Extract the [x, y] coordinate from the center of the cell holding the provided text.  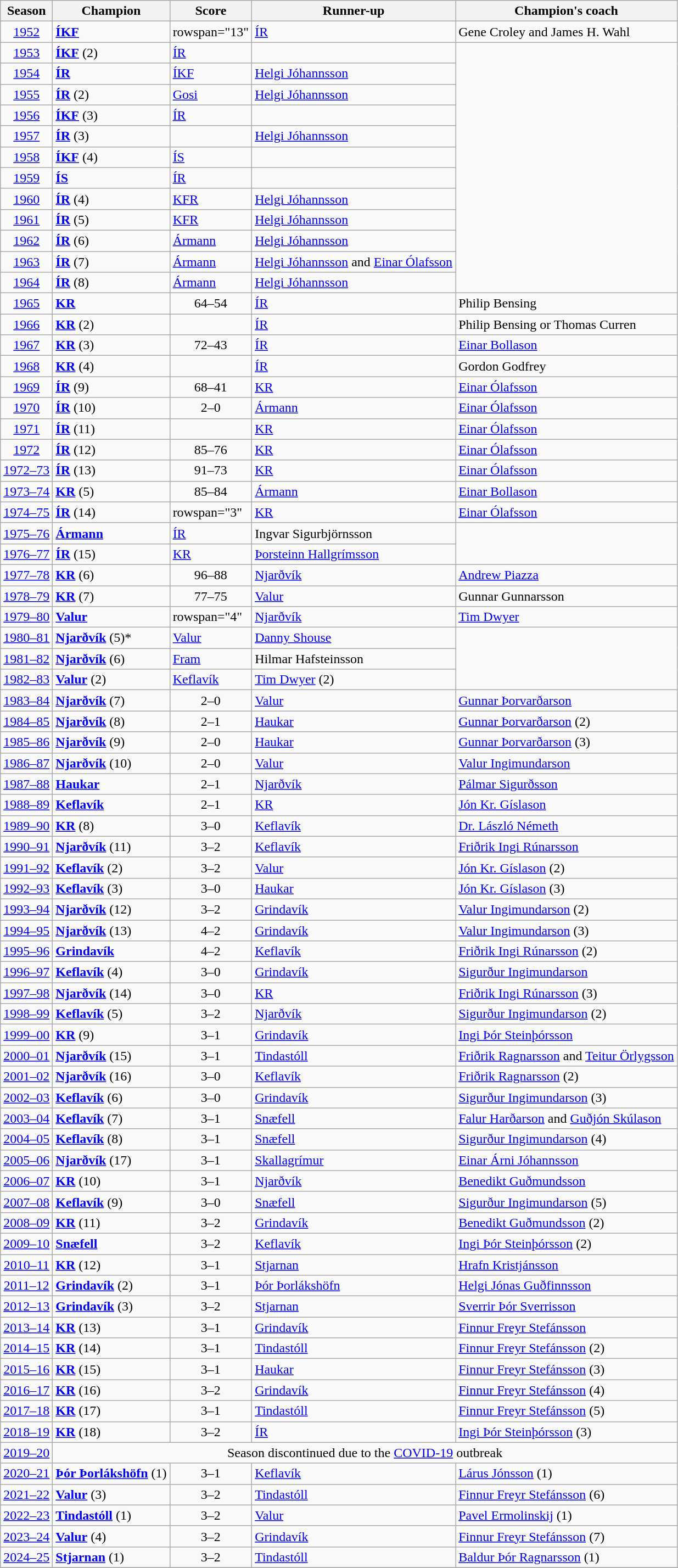
1987–88 [26, 784]
64–54 [211, 304]
Finnur Freyr Stefánsson (3) [567, 1369]
Keflavík (9) [111, 1202]
Njarðvík (15) [111, 1056]
Gunnar Þorvarðarson (2) [567, 721]
KR (10) [111, 1181]
Champion [111, 11]
1983–84 [26, 701]
Friðrik Ingi Rúnarsson [567, 847]
Fram [211, 659]
1979–80 [26, 617]
Valur (3) [111, 1494]
Champion's coach [567, 11]
1972 [26, 450]
91–73 [211, 471]
2009–10 [26, 1244]
1988–89 [26, 805]
Valur Ingimundarson (3) [567, 931]
1958 [26, 157]
2019–20 [26, 1453]
KR (6) [111, 575]
Philip Bensing [567, 304]
Season discontinued due to the COVID-19 outbreak [365, 1453]
1964 [26, 283]
Finnur Freyr Stefánsson (5) [567, 1411]
2005–06 [26, 1160]
2014–15 [26, 1348]
2023–24 [26, 1536]
Jón Kr. Gíslason (2) [567, 867]
ÍR (14) [111, 512]
ÍR (5) [111, 220]
Þór Þorlákshöfn [354, 1286]
ÍKF (3) [111, 115]
Gosi [211, 94]
2000–01 [26, 1056]
1997–98 [26, 993]
2015–16 [26, 1369]
2017–18 [26, 1411]
1963 [26, 262]
Jón Kr. Gíslason [567, 805]
Sigurður Ingimundarson (3) [567, 1097]
Valur (4) [111, 1536]
1981–82 [26, 659]
ÍR (12) [111, 450]
Tim Dwyer [567, 617]
1957 [26, 136]
Njarðvík (12) [111, 909]
Njarðvík (11) [111, 847]
Sverrir Þór Sverrisson [567, 1307]
Dr. László Németh [567, 826]
Njarðvík (5)* [111, 638]
Njarðvík (17) [111, 1160]
Njarðvík (10) [111, 763]
2001–02 [26, 1077]
1954 [26, 74]
ÍR (7) [111, 262]
Keflavík (6) [111, 1097]
ÍR (10) [111, 408]
1969 [26, 387]
Valur (2) [111, 680]
Hilmar Hafsteinsson [354, 659]
1991–92 [26, 867]
1986–87 [26, 763]
Hrafn Kristjánsson [567, 1264]
Gunnar Gunnarsson [567, 596]
Sigurður Ingimundarson (2) [567, 1014]
KR (17) [111, 1411]
2004–05 [26, 1139]
Gene Croley and James H. Wahl [567, 32]
Sigurður Ingimundarson [567, 972]
Danny Shouse [354, 638]
rowspan="13" [211, 32]
1990–91 [26, 847]
1984–85 [26, 721]
KR (7) [111, 596]
Finnur Freyr Stefánsson (2) [567, 1348]
2022–23 [26, 1515]
KR (5) [111, 491]
Njarðvík (8) [111, 721]
Jón Kr. Gíslason (3) [567, 888]
Sigurður Ingimundarson (4) [567, 1139]
Þór Þorlákshöfn (1) [111, 1474]
Valur Ingimundarson (2) [567, 909]
Ingi Þór Steinþórsson (2) [567, 1244]
Stjarnan (1) [111, 1557]
Njarðvík (16) [111, 1077]
Runner-up [354, 11]
KR (3) [111, 345]
2002–03 [26, 1097]
Ingi Þór Steinþórsson [567, 1035]
68–41 [211, 387]
Njarðvík (14) [111, 993]
1971 [26, 429]
1992–93 [26, 888]
Philip Bensing or Thomas Curren [567, 324]
ÍKF (4) [111, 157]
Valur Ingimundarson [567, 763]
1982–83 [26, 680]
1994–95 [26, 931]
1956 [26, 115]
Sigurður Ingimundarson (5) [567, 1202]
Keflavík (7) [111, 1118]
Lárus Jónsson (1) [567, 1474]
Þorsteinn Hallgrímsson [354, 554]
1961 [26, 220]
1960 [26, 199]
ÍR (6) [111, 240]
Gunnar Þorvarðarson [567, 701]
ÍR (9) [111, 387]
Benedikt Guðmundsson (2) [567, 1223]
1967 [26, 345]
rowspan="3" [211, 512]
Keflavík (8) [111, 1139]
2018–19 [26, 1432]
ÍR (3) [111, 136]
85–84 [211, 491]
1959 [26, 178]
1968 [26, 366]
Grindavík (2) [111, 1286]
rowspan="4" [211, 617]
1972–73 [26, 471]
2006–07 [26, 1181]
1974–75 [26, 512]
1999–00 [26, 1035]
2021–22 [26, 1494]
ÍR (15) [111, 554]
Friðrik Ragnarsson (2) [567, 1077]
KR (18) [111, 1432]
2011–12 [26, 1286]
Friðrik Ingi Rúnarsson (2) [567, 951]
1952 [26, 32]
KR (2) [111, 324]
ÍR (4) [111, 199]
Keflavík (3) [111, 888]
2016–17 [26, 1390]
72–43 [211, 345]
Finnur Freyr Stefánsson (6) [567, 1494]
2007–08 [26, 1202]
1955 [26, 94]
Season [26, 11]
Friðrik Ragnarsson and Teitur Örlygsson [567, 1056]
Finnur Freyr Stefánsson [567, 1328]
KR (11) [111, 1223]
ÍR (11) [111, 429]
Skallagrímur [354, 1160]
2020–21 [26, 1474]
ÍR (13) [111, 471]
KR (9) [111, 1035]
1975–76 [26, 533]
Keflavík (2) [111, 867]
Score [211, 11]
Benedikt Guðmundsson [567, 1181]
Andrew Piazza [567, 575]
KR (16) [111, 1390]
KR (13) [111, 1328]
Ingi Þór Steinþórsson (3) [567, 1432]
Einar Árni Jóhannsson [567, 1160]
KR (15) [111, 1369]
1976–77 [26, 554]
1977–78 [26, 575]
Finnur Freyr Stefánsson (4) [567, 1390]
Friðrik Ingi Rúnarsson (3) [567, 993]
Baldur Þór Ragnarsson (1) [567, 1557]
77–75 [211, 596]
Njarðvík (13) [111, 931]
Keflavík (4) [111, 972]
Keflavík (5) [111, 1014]
2013–14 [26, 1328]
85–76 [211, 450]
Pálmar Sigurðsson [567, 784]
1970 [26, 408]
2012–13 [26, 1307]
Ingvar Sigurbjörnsson [354, 533]
Gordon Godfrey [567, 366]
Pavel Ermolinskij (1) [567, 1515]
Tim Dwyer (2) [354, 680]
1995–96 [26, 951]
96–88 [211, 575]
1985–86 [26, 742]
2003–04 [26, 1118]
ÍR (8) [111, 283]
Gunnar Þorvarðarson (3) [567, 742]
Tindastóll (1) [111, 1515]
1989–90 [26, 826]
1998–99 [26, 1014]
2024–25 [26, 1557]
KR (14) [111, 1348]
1953 [26, 53]
2008–09 [26, 1223]
Helgi Jóhannsson and Einar Ólafsson [354, 262]
ÍKF (2) [111, 53]
Njarðvík (7) [111, 701]
KR (12) [111, 1264]
KR (4) [111, 366]
Njarðvík (9) [111, 742]
1993–94 [26, 909]
Grindavík (3) [111, 1307]
Finnur Freyr Stefánsson (7) [567, 1536]
2010–11 [26, 1264]
1973–74 [26, 491]
1980–81 [26, 638]
1962 [26, 240]
Falur Harðarson and Guðjón Skúlason [567, 1118]
1978–79 [26, 596]
1965 [26, 304]
Njarðvík (6) [111, 659]
KR (8) [111, 826]
ÍR (2) [111, 94]
1996–97 [26, 972]
Helgi Jónas Guðfinnsson [567, 1286]
1966 [26, 324]
